Find where the given text appears and provide that cell's center as [X, Y] coordinate. 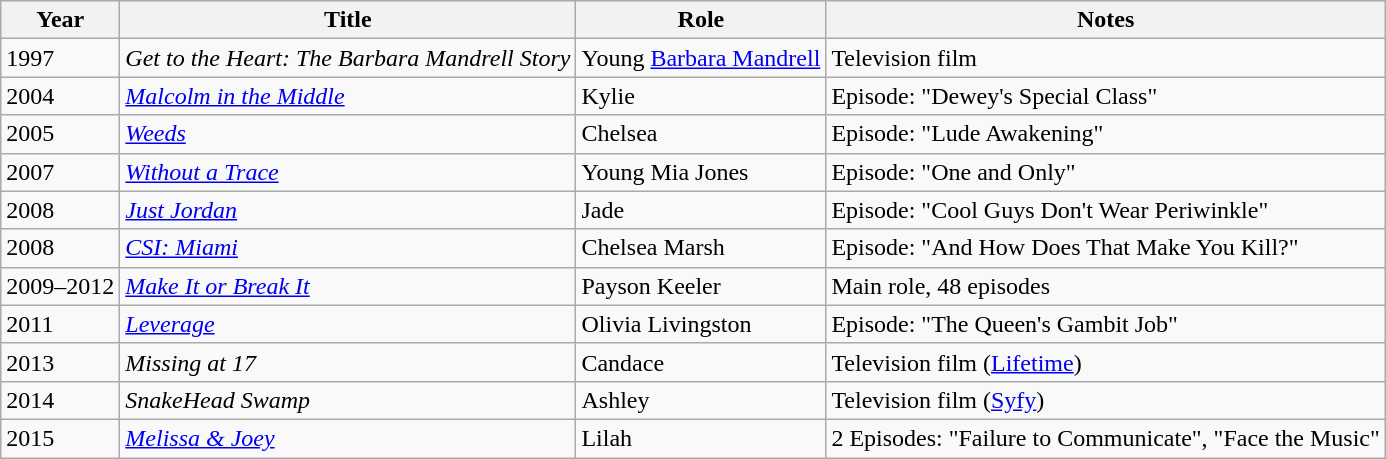
Melissa & Joey [348, 438]
Young Mia Jones [701, 172]
Episode: "The Queen's Gambit Job" [1106, 324]
Malcolm in the Middle [348, 96]
1997 [60, 58]
Role [701, 20]
2007 [60, 172]
Ashley [701, 400]
Episode: "Dewey's Special Class" [1106, 96]
Missing at 17 [348, 362]
Episode: "Cool Guys Don't Wear Periwinkle" [1106, 210]
Make It or Break It [348, 286]
Payson Keeler [701, 286]
Episode: "And How Does That Make You Kill?" [1106, 248]
Year [60, 20]
Television film (Lifetime) [1106, 362]
Jade [701, 210]
Title [348, 20]
Get to the Heart: The Barbara Mandrell Story [348, 58]
Episode: "One and Only" [1106, 172]
2009–2012 [60, 286]
Chelsea [701, 134]
2015 [60, 438]
Weeds [348, 134]
Notes [1106, 20]
Without a Trace [348, 172]
2011 [60, 324]
Young Barbara Mandrell [701, 58]
SnakeHead Swamp [348, 400]
Episode: "Lude Awakening" [1106, 134]
Just Jordan [348, 210]
Chelsea Marsh [701, 248]
Main role, 48 episodes [1106, 286]
Television film [1106, 58]
CSI: Miami [348, 248]
Lilah [701, 438]
Candace [701, 362]
2014 [60, 400]
Kylie [701, 96]
2 Episodes: "Failure to Communicate", "Face the Music" [1106, 438]
Olivia Livingston [701, 324]
Television film (Syfy) [1106, 400]
2004 [60, 96]
2013 [60, 362]
Leverage [348, 324]
2005 [60, 134]
